For the text-containing cell, return its midpoint in [X, Y] coordinate format. 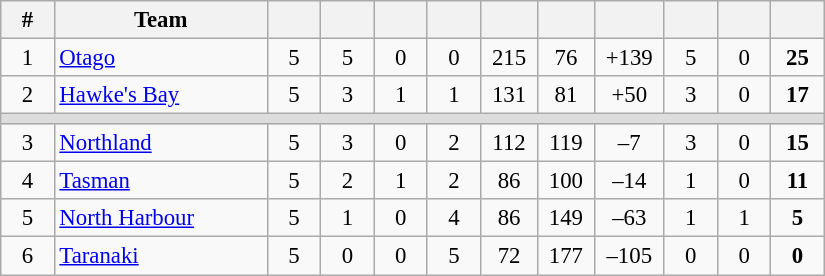
+139 [629, 58]
100 [566, 181]
# [28, 20]
Otago [160, 58]
215 [510, 58]
Hawke's Bay [160, 95]
North Harbour [160, 219]
–63 [629, 219]
–105 [629, 256]
76 [566, 58]
119 [566, 143]
–7 [629, 143]
112 [510, 143]
–14 [629, 181]
72 [510, 256]
6 [28, 256]
Tasman [160, 181]
81 [566, 95]
149 [566, 219]
25 [798, 58]
Team [160, 20]
Northland [160, 143]
131 [510, 95]
17 [798, 95]
+50 [629, 95]
11 [798, 181]
177 [566, 256]
Taranaki [160, 256]
15 [798, 143]
